Detect which cell encompasses the target text, then output its (x, y) center coordinate. 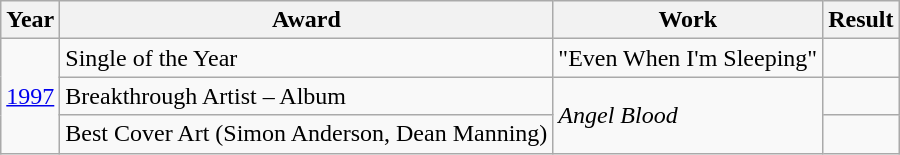
Work (688, 20)
Result (861, 20)
Angel Blood (688, 115)
Single of the Year (306, 58)
1997 (30, 96)
Award (306, 20)
Best Cover Art (Simon Anderson, Dean Manning) (306, 134)
"Even When I'm Sleeping" (688, 58)
Year (30, 20)
Breakthrough Artist – Album (306, 96)
